Search for the cell housing the specified text and yield its [X, Y] center coordinate. 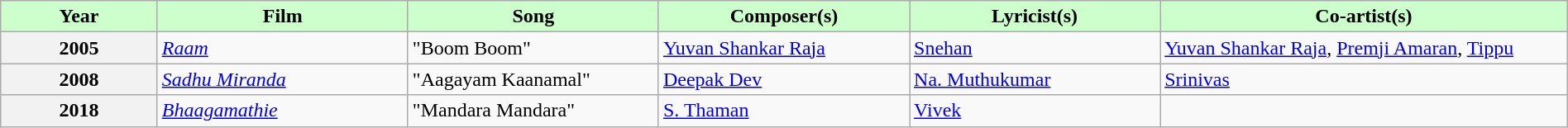
2008 [79, 79]
Na. Muthukumar [1035, 79]
Film [283, 17]
Song [533, 17]
"Mandara Mandara" [533, 111]
Deepak Dev [784, 79]
Srinivas [1365, 79]
2005 [79, 48]
Snehan [1035, 48]
Co-artist(s) [1365, 17]
2018 [79, 111]
S. Thaman [784, 111]
Yuvan Shankar Raja [784, 48]
Composer(s) [784, 17]
Yuvan Shankar Raja, Premji Amaran, Tippu [1365, 48]
"Aagayam Kaanamal" [533, 79]
Raam [283, 48]
Vivek [1035, 111]
Bhaagamathie [283, 111]
Sadhu Miranda [283, 79]
"Boom Boom" [533, 48]
Lyricist(s) [1035, 17]
Year [79, 17]
